Return the [X, Y] coordinate for the center point of the cell that contains the specified text.  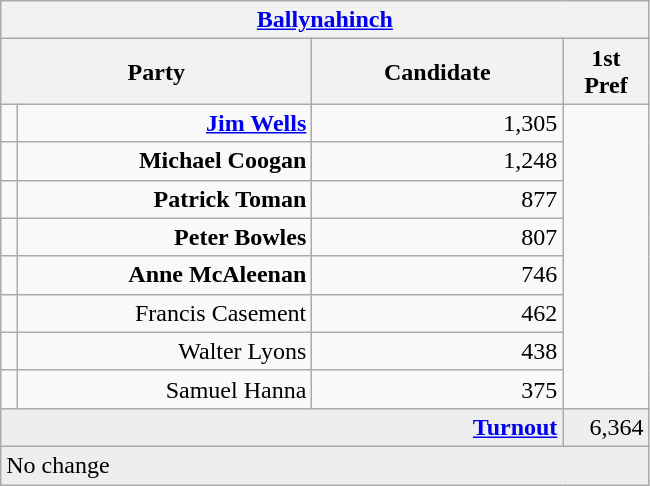
Candidate [438, 72]
375 [438, 389]
Peter Bowles [165, 237]
877 [438, 199]
438 [438, 351]
Turnout [282, 427]
No change [325, 465]
Francis Casement [165, 313]
Michael Coogan [165, 161]
807 [438, 237]
Ballynahinch [325, 20]
Patrick Toman [165, 199]
462 [438, 313]
Party [156, 72]
1st Pref [606, 72]
Samuel Hanna [165, 389]
Walter Lyons [165, 351]
6,364 [606, 427]
1,305 [438, 123]
1,248 [438, 161]
Anne McAleenan [165, 275]
Jim Wells [165, 123]
746 [438, 275]
